Provide the (x, y) coordinate of the cell's center where the given text is located.  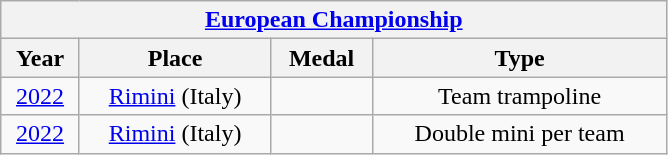
Double mini per team (519, 134)
Type (519, 58)
Year (40, 58)
Team trampoline (519, 96)
European Championship (334, 20)
Place (174, 58)
Medal (322, 58)
